From the cell containing the given text, extract its center point as (x, y) coordinate. 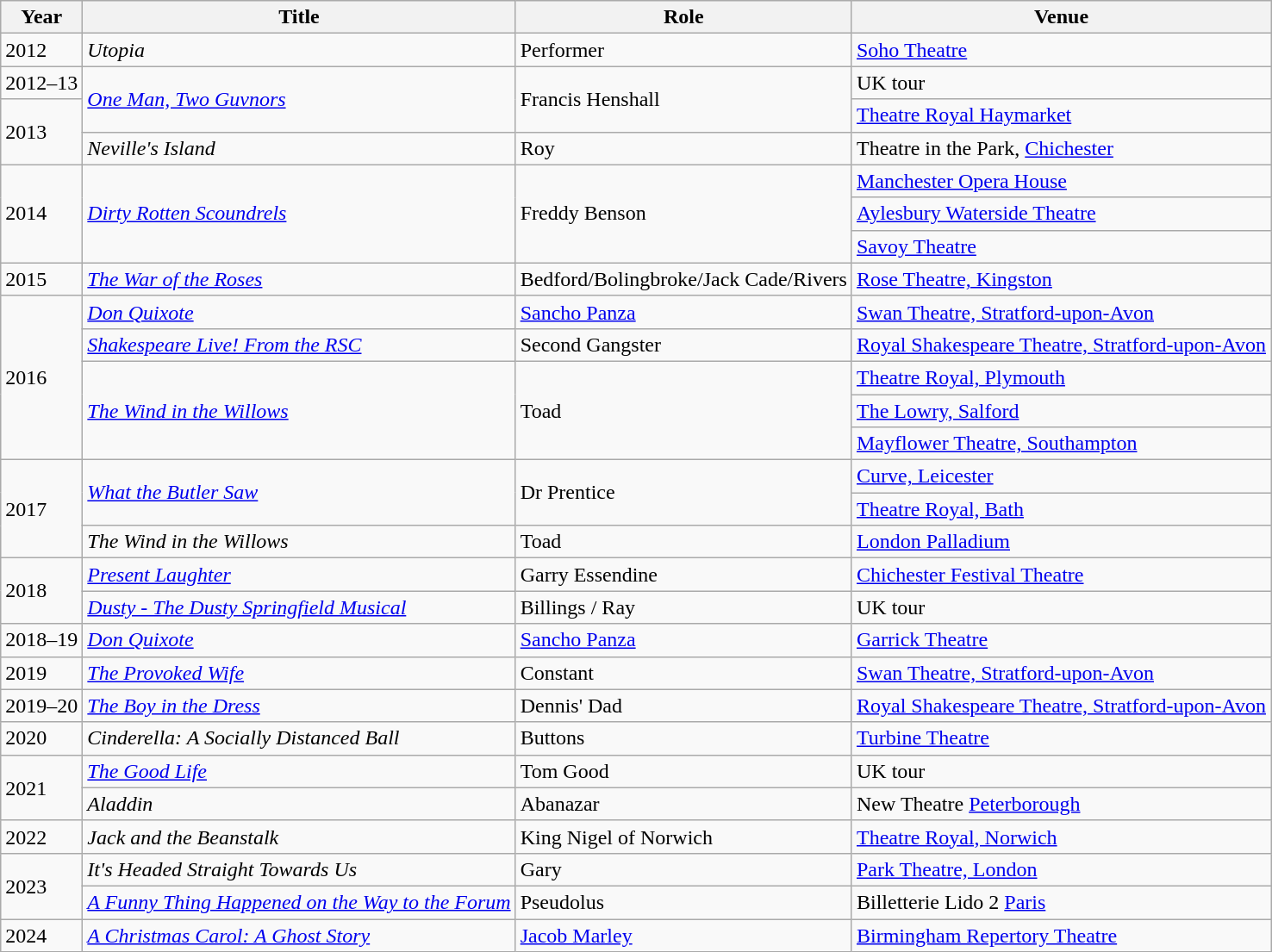
2019 (41, 673)
Billings / Ray (683, 607)
Utopia (299, 50)
Soho Theatre (1061, 50)
Manchester Opera House (1061, 181)
Jack and the Beanstalk (299, 837)
Curve, Leicester (1061, 476)
2019–20 (41, 706)
Gary (683, 869)
Park Theatre, London (1061, 869)
Jacob Marley (683, 935)
2012 (41, 50)
2022 (41, 837)
Abanazar (683, 804)
Neville's Island (299, 148)
Dirty Rotten Scoundrels (299, 214)
Bedford/Bolingbroke/Jack Cade/Rivers (683, 279)
Pseudolus (683, 902)
Present Laughter (299, 575)
Francis Henshall (683, 99)
Chichester Festival Theatre (1061, 575)
One Man, Two Guvnors (299, 99)
It's Headed Straight Towards Us (299, 869)
Rose Theatre, Kingston (1061, 279)
Theatre Royal, Bath (1061, 509)
Savoy Theatre (1061, 246)
Shakespeare Live! From the RSC (299, 345)
Aladdin (299, 804)
Aylesbury Waterside Theatre (1061, 214)
2024 (41, 935)
The Good Life (299, 771)
Birmingham Repertory Theatre (1061, 935)
2016 (41, 377)
The Boy in the Dress (299, 706)
Venue (1061, 17)
Theatre Royal, Norwich (1061, 837)
Year (41, 17)
2017 (41, 509)
The Lowry, Salford (1061, 411)
London Palladium (1061, 542)
Title (299, 17)
2021 (41, 787)
The Provoked Wife (299, 673)
2015 (41, 279)
Role (683, 17)
Dusty - The Dusty Springfield Musical (299, 607)
A Christmas Carol: A Ghost Story (299, 935)
Freddy Benson (683, 214)
2023 (41, 886)
Dennis' Dad (683, 706)
Turbine Theatre (1061, 738)
Garrick Theatre (1061, 640)
Billetterie Lido 2 Paris (1061, 902)
Tom Good (683, 771)
A Funny Thing Happened on the Way to the Forum (299, 902)
Garry Essendine (683, 575)
2018 (41, 591)
Cinderella: A Socially Distanced Ball (299, 738)
The War of the Roses (299, 279)
Constant (683, 673)
Performer (683, 50)
New Theatre Peterborough (1061, 804)
Roy (683, 148)
Buttons (683, 738)
Dr Prentice (683, 493)
2013 (41, 132)
Theatre Royal, Plymouth (1061, 377)
Second Gangster (683, 345)
2012–13 (41, 83)
2014 (41, 214)
Theatre Royal Haymarket (1061, 115)
What the Butler Saw (299, 493)
Theatre in the Park, Chichester (1061, 148)
King Nigel of Norwich (683, 837)
2020 (41, 738)
2018–19 (41, 640)
Mayflower Theatre, Southampton (1061, 444)
